Extract the [x, y] coordinate from the center of the cell holding the provided text.  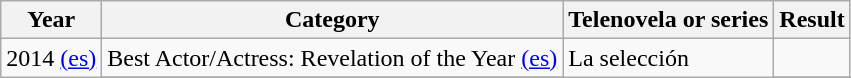
Result [812, 20]
Telenovela or series [668, 20]
Best Actor/Actress: Revelation of the Year (es) [332, 58]
Year [52, 20]
La selección [668, 58]
Category [332, 20]
2014 (es) [52, 58]
